From the cell containing the given text, extract its center point as (x, y) coordinate. 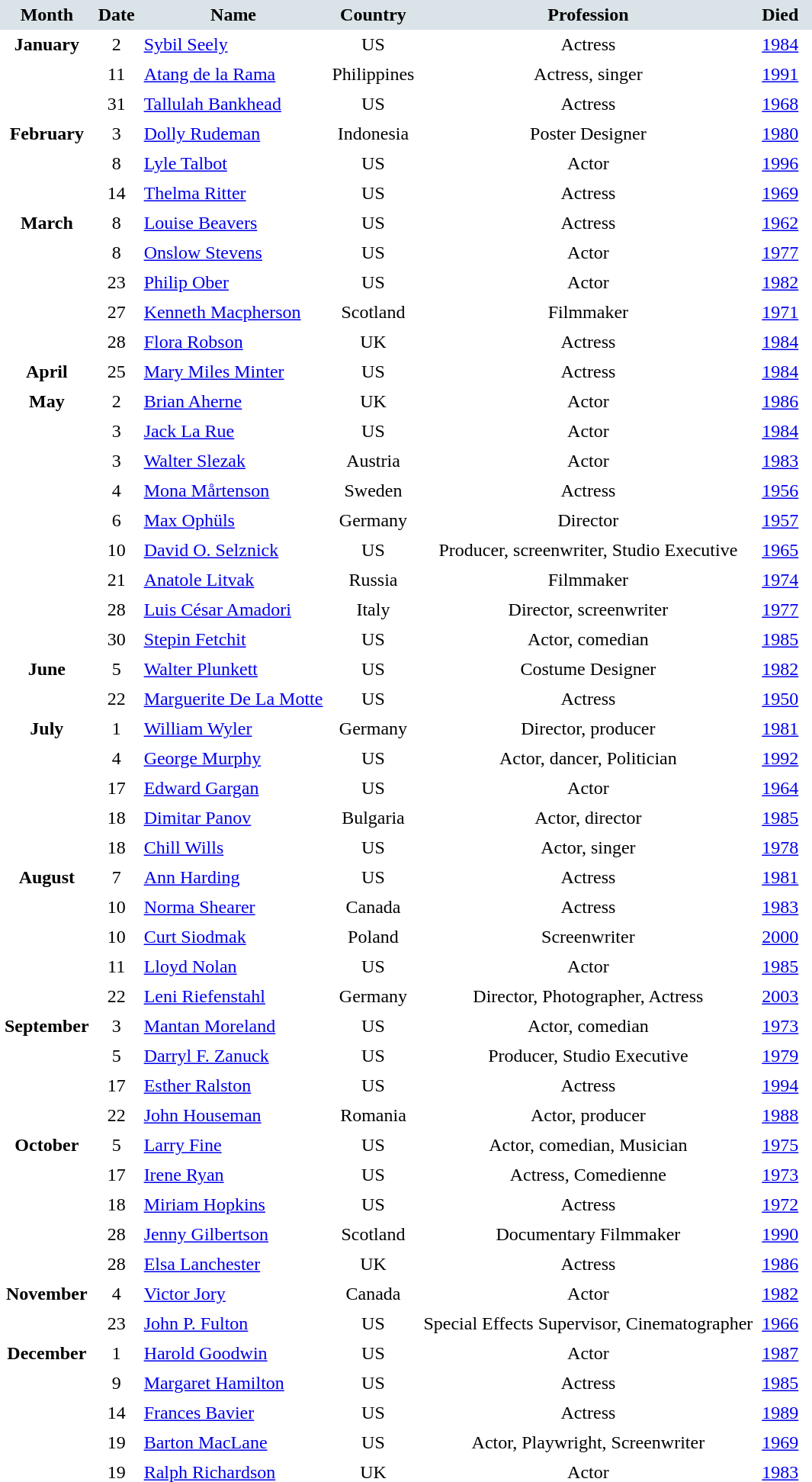
June (47, 684)
David O. Selznick (233, 551)
1989 (780, 1413)
Actor, producer (588, 1115)
Walter Plunkett (233, 670)
Walter Slezak (233, 461)
Italy (373, 610)
1968 (780, 104)
Norma Shearer (233, 908)
2000 (780, 937)
1990 (780, 1234)
Date (117, 15)
1975 (780, 1146)
Sweden (373, 491)
Profession (588, 15)
John Houseman (233, 1115)
April (47, 372)
Stepin Fetchit (233, 639)
October (47, 1205)
Lyle Talbot (233, 163)
Philippines (373, 75)
Month (47, 15)
Producer, screenwriter, Studio Executive (588, 551)
Bulgaria (373, 818)
Died (780, 15)
1974 (780, 580)
Sybil Seely (233, 44)
Brian Aherne (233, 401)
1978 (780, 848)
Jack La Rue (233, 432)
21 (117, 580)
John P. Fulton (233, 1324)
February (47, 163)
Flora Robson (233, 342)
Luis César Amadori (233, 610)
Lloyd Nolan (233, 967)
1962 (780, 223)
Russia (373, 580)
William Wyler (233, 729)
7 (117, 877)
January (47, 75)
Harold Goodwin (233, 1353)
1988 (780, 1115)
Elsa Lanchester (233, 1265)
Larry Fine (233, 1146)
1972 (780, 1205)
Name (233, 15)
Costume Designer (588, 670)
1979 (780, 1056)
Barton MacLane (233, 1443)
Tallulah Bankhead (233, 104)
Actress, Comedienne (588, 1175)
George Murphy (233, 758)
Actor, singer (588, 848)
Actor, comedian, Musician (588, 1146)
Atang de la Rama (233, 75)
Margaret Hamilton (233, 1384)
Austria (373, 461)
Actor, director (588, 818)
Director, screenwriter (588, 610)
Thelma Ritter (233, 194)
1994 (780, 1086)
1971 (780, 313)
Edward Gargan (233, 789)
March (47, 282)
27 (117, 313)
November (47, 1309)
1980 (780, 134)
19 (117, 1443)
1992 (780, 758)
30 (117, 639)
May (47, 520)
Irene Ryan (233, 1175)
Louise Beavers (233, 223)
Onslow Stevens (233, 253)
Philip Ober (233, 282)
Poster Designer (588, 134)
September (47, 1071)
Mona Mårtenson (233, 491)
1987 (780, 1353)
Mantan Moreland (233, 1027)
6 (117, 520)
Darryl F. Zanuck (233, 1056)
1964 (780, 789)
Kenneth Macpherson (233, 313)
1996 (780, 163)
Victor Jory (233, 1294)
Ann Harding (233, 877)
1956 (780, 491)
Frances Bavier (233, 1413)
Chill Wills (233, 848)
25 (117, 372)
Actor, dancer, Politician (588, 758)
Romania (373, 1115)
1991 (780, 75)
July (47, 789)
31 (117, 104)
Actress, singer (588, 75)
Poland (373, 937)
Producer, Studio Executive (588, 1056)
Curt Siodmak (233, 937)
Actor, Playwright, Screenwriter (588, 1443)
Anatole Litvak (233, 580)
1950 (780, 699)
Dolly Rudeman (233, 134)
Country (373, 15)
2003 (780, 996)
1965 (780, 551)
Director (588, 520)
August (47, 937)
Indonesia (373, 134)
Dimitar Panov (233, 818)
Leni Riefenstahl (233, 996)
Esther Ralston (233, 1086)
Miriam Hopkins (233, 1205)
Jenny Gilbertson (233, 1234)
Documentary Filmmaker (588, 1234)
Special Effects Supervisor, Cinematographer (588, 1324)
Director, Photographer, Actress (588, 996)
Screenwriter (588, 937)
9 (117, 1384)
Max Ophüls (233, 520)
1966 (780, 1324)
Marguerite De La Motte (233, 699)
Director, producer (588, 729)
1957 (780, 520)
Mary Miles Minter (233, 372)
